Return the (x, y) coordinate for the center point of the cell that contains the specified text.  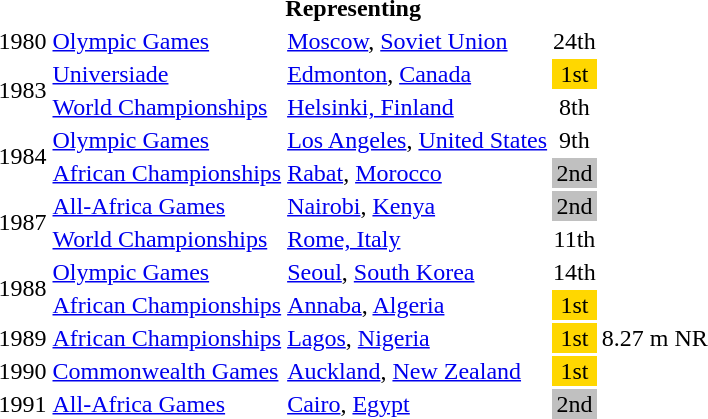
Lagos, Nigeria (418, 338)
9th (575, 140)
Nairobi, Kenya (418, 206)
Seoul, South Korea (418, 272)
8th (575, 107)
Auckland, New Zealand (418, 371)
Rome, Italy (418, 239)
Los Angeles, United States (418, 140)
Helsinki, Finland (418, 107)
Annaba, Algeria (418, 305)
Moscow, Soviet Union (418, 41)
14th (575, 272)
Edmonton, Canada (418, 74)
11th (575, 239)
Universiade (167, 74)
Commonwealth Games (167, 371)
24th (575, 41)
Cairo, Egypt (418, 404)
Rabat, Morocco (418, 173)
